For the text-containing cell, return its midpoint in [X, Y] coordinate format. 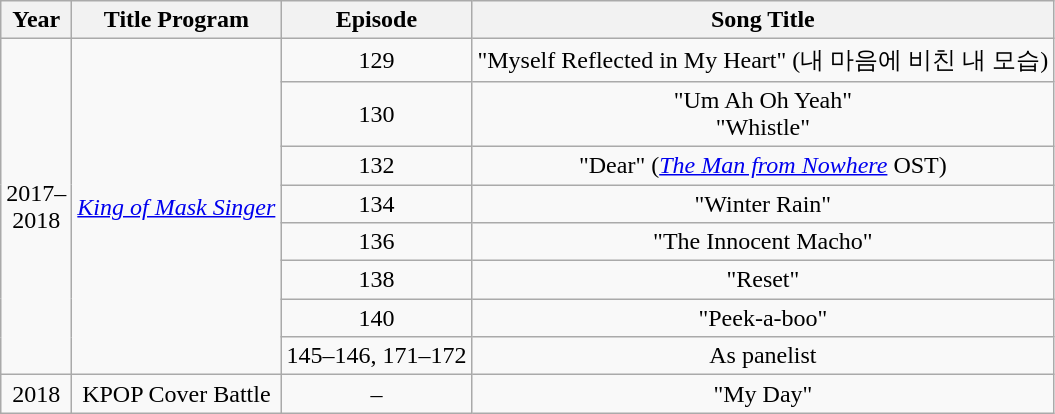
140 [376, 318]
"Dear" (The Man from Nowhere OST) [763, 165]
2018 [36, 394]
As panelist [763, 356]
136 [376, 242]
Title Program [176, 20]
138 [376, 280]
– [376, 394]
Year [36, 20]
KPOP Cover Battle [176, 394]
"My Day" [763, 394]
"Winter Rain" [763, 203]
King of Mask Singer [176, 207]
"Myself Reflected in My Heart" (내 마음에 비친 내 모습) [763, 60]
"Reset" [763, 280]
134 [376, 203]
129 [376, 60]
"Um Ah Oh Yeah" "Whistle" [763, 114]
Episode [376, 20]
2017–2018 [36, 207]
132 [376, 165]
145–146, 171–172 [376, 356]
"Peek-a-boo" [763, 318]
Song Title [763, 20]
130 [376, 114]
"The Innocent Macho" [763, 242]
